Capture the cell that displays the provided text and extract its (X, Y) central coordinate. 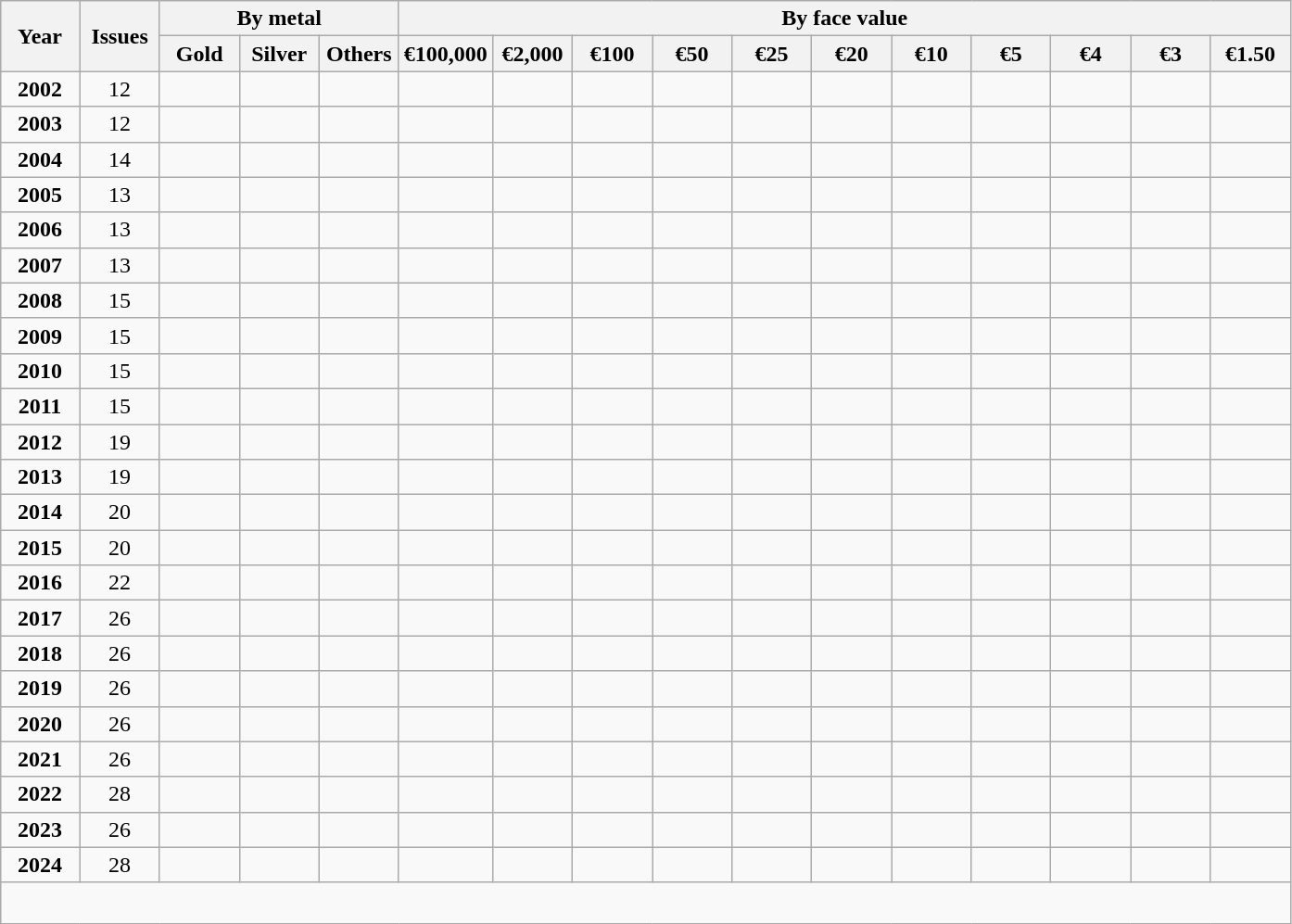
2009 (40, 335)
2020 (40, 724)
2017 (40, 618)
Silver (279, 54)
2003 (40, 124)
By face value (844, 19)
€4 (1091, 54)
2024 (40, 865)
€20 (852, 54)
€2,000 (532, 54)
2011 (40, 406)
€100,000 (445, 54)
2010 (40, 371)
2015 (40, 548)
€1.50 (1250, 54)
2016 (40, 583)
2019 (40, 689)
2022 (40, 794)
2005 (40, 195)
14 (120, 159)
Issues (120, 36)
2018 (40, 653)
2008 (40, 300)
2012 (40, 442)
2006 (40, 230)
€100 (612, 54)
2004 (40, 159)
22 (120, 583)
€50 (692, 54)
2007 (40, 265)
€25 (772, 54)
Year (40, 36)
By metal (279, 19)
2002 (40, 89)
2021 (40, 759)
2023 (40, 829)
€10 (931, 54)
2013 (40, 477)
€5 (1011, 54)
€3 (1171, 54)
Others (359, 54)
Gold (199, 54)
2014 (40, 513)
